Output the [x, y] coordinate of the center of the cell containing the given text.  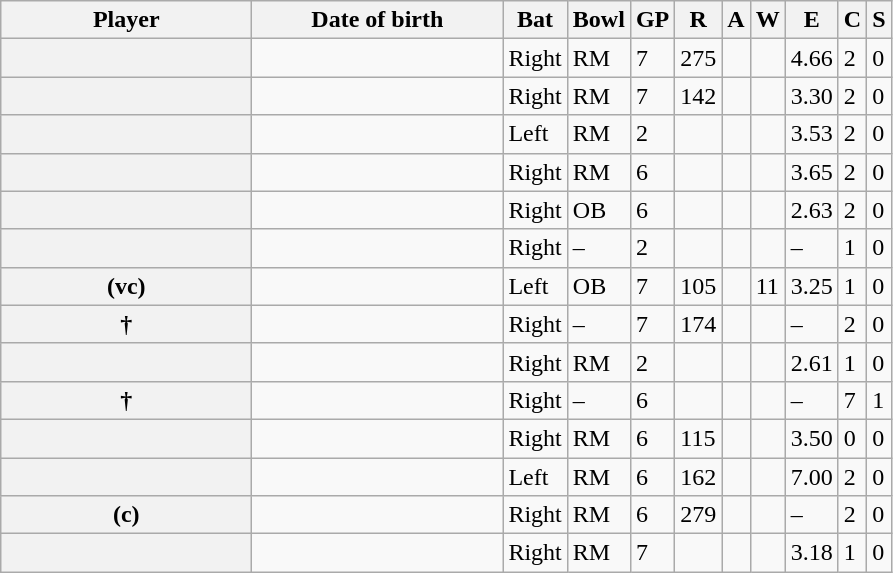
279 [698, 515]
Player [126, 20]
3.30 [812, 96]
275 [698, 58]
4.66 [812, 58]
Bowl [598, 20]
115 [698, 438]
(c) [126, 515]
3.18 [812, 553]
2.63 [812, 210]
105 [698, 286]
Bat [535, 20]
174 [698, 324]
3.65 [812, 172]
W [768, 20]
142 [698, 96]
E [812, 20]
C [852, 20]
S [879, 20]
3.53 [812, 134]
162 [698, 477]
2.61 [812, 362]
(vc) [126, 286]
Date of birth [378, 20]
3.50 [812, 438]
GP [652, 20]
3.25 [812, 286]
7.00 [812, 477]
R [698, 20]
A [736, 20]
11 [768, 286]
